Scan for the cell matching the given text and deliver its [X, Y] coordinate at center. 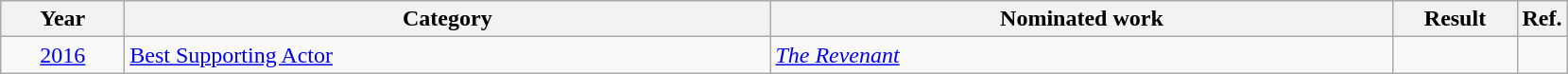
Ref. [1542, 19]
Category [448, 19]
Year [62, 19]
Result [1456, 19]
The Revenant [1081, 55]
Nominated work [1081, 19]
2016 [62, 55]
Best Supporting Actor [448, 55]
